Locate the cell with the specified text and output its (X, Y) center coordinate. 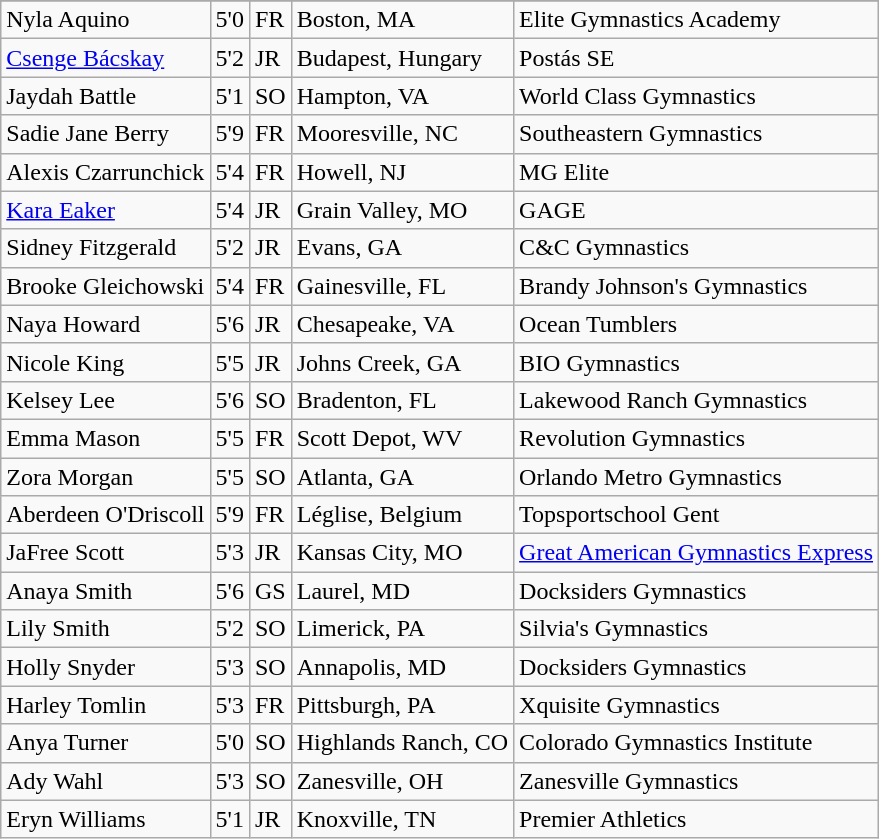
Kara Eaker (106, 210)
Budapest, Hungary (402, 58)
Atlanta, GA (402, 477)
Sidney Fitzgerald (106, 248)
Naya Howard (106, 324)
Bradenton, FL (402, 400)
Premier Athletics (696, 819)
Revolution Gymnastics (696, 438)
JaFree Scott (106, 553)
Zanesville, OH (402, 781)
Zora Morgan (106, 477)
Laurel, MD (402, 591)
Pittsburgh, PA (402, 705)
Sadie Jane Berry (106, 134)
Limerick, PA (402, 629)
Annapolis, MD (402, 667)
Anya Turner (106, 743)
Mooresville, NC (402, 134)
Nyla Aquino (106, 20)
Topsportschool Gent (696, 515)
MG Elite (696, 172)
Great American Gymnastics Express (696, 553)
Aberdeen O'Driscoll (106, 515)
Emma Mason (106, 438)
Csenge Bácskay (106, 58)
Brooke Gleichowski (106, 286)
Xquisite Gymnastics (696, 705)
Orlando Metro Gymnastics (696, 477)
Elite Gymnastics Academy (696, 20)
Ady Wahl (106, 781)
Postás SE (696, 58)
Anaya Smith (106, 591)
Gainesville, FL (402, 286)
Ocean Tumblers (696, 324)
Johns Creek, GA (402, 362)
Alexis Czarrunchick (106, 172)
Scott Depot, WV (402, 438)
Nicole King (106, 362)
Léglise, Belgium (402, 515)
Colorado Gymnastics Institute (696, 743)
BIO Gymnastics (696, 362)
C&C Gymnastics (696, 248)
Zanesville Gymnastics (696, 781)
Boston, MA (402, 20)
Eryn Williams (106, 819)
Howell, NJ (402, 172)
Grain Valley, MO (402, 210)
Harley Tomlin (106, 705)
Highlands Ranch, CO (402, 743)
Lakewood Ranch Gymnastics (696, 400)
Lily Smith (106, 629)
Brandy Johnson's Gymnastics (696, 286)
Holly Snyder (106, 667)
Kelsey Lee (106, 400)
Southeastern Gymnastics (696, 134)
Kansas City, MO (402, 553)
Knoxville, TN (402, 819)
Jaydah Battle (106, 96)
Hampton, VA (402, 96)
GAGE (696, 210)
Silvia's Gymnastics (696, 629)
Evans, GA (402, 248)
World Class Gymnastics (696, 96)
Chesapeake, VA (402, 324)
GS (270, 591)
